Search for the cell housing the specified text and yield its [X, Y] center coordinate. 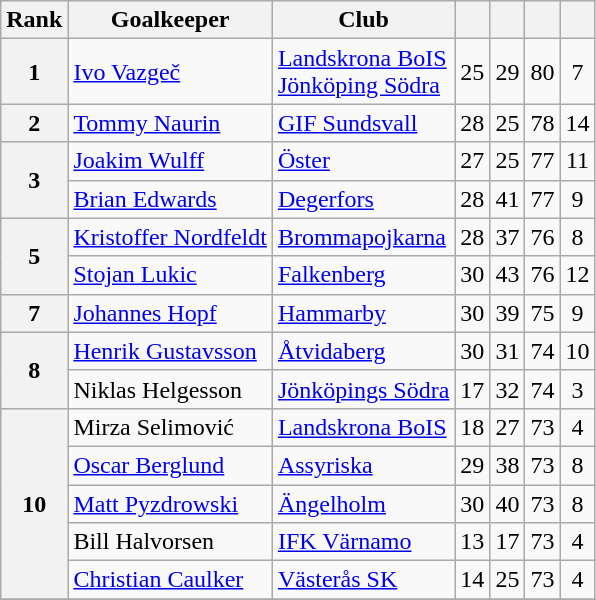
Club [363, 20]
75 [542, 313]
Matt Pyzdrowski [170, 503]
1 [34, 72]
11 [578, 161]
43 [508, 275]
Niklas Helgesson [170, 389]
Ivo Vazgeč [170, 72]
37 [508, 237]
GIF Sundsvall [363, 123]
40 [508, 503]
13 [472, 542]
39 [508, 313]
Västerås SK [363, 580]
Tommy Naurin [170, 123]
Assyriska [363, 465]
Goalkeeper [170, 20]
Henrik Gustavsson [170, 351]
78 [542, 123]
Rank [34, 20]
Joakim Wulff [170, 161]
Hammarby [363, 313]
IFK Värnamo [363, 542]
38 [508, 465]
Kristoffer Nordfeldt [170, 237]
80 [542, 72]
Johannes Hopf [170, 313]
Degerfors [363, 199]
Landskrona BoISJönköping Södra [363, 72]
Falkenberg [363, 275]
Jönköpings Södra [363, 389]
Bill Halvorsen [170, 542]
32 [508, 389]
41 [508, 199]
Öster [363, 161]
12 [578, 275]
18 [472, 427]
Landskrona BoIS [363, 427]
Stojan Lukic [170, 275]
Brian Edwards [170, 199]
31 [508, 351]
Christian Caulker [170, 580]
Oscar Berglund [170, 465]
Åtvidaberg [363, 351]
2 [34, 123]
5 [34, 256]
Ängelholm [363, 503]
Brommapojkarna [363, 237]
Mirza Selimović [170, 427]
